For the text-containing cell, return its midpoint in [X, Y] coordinate format. 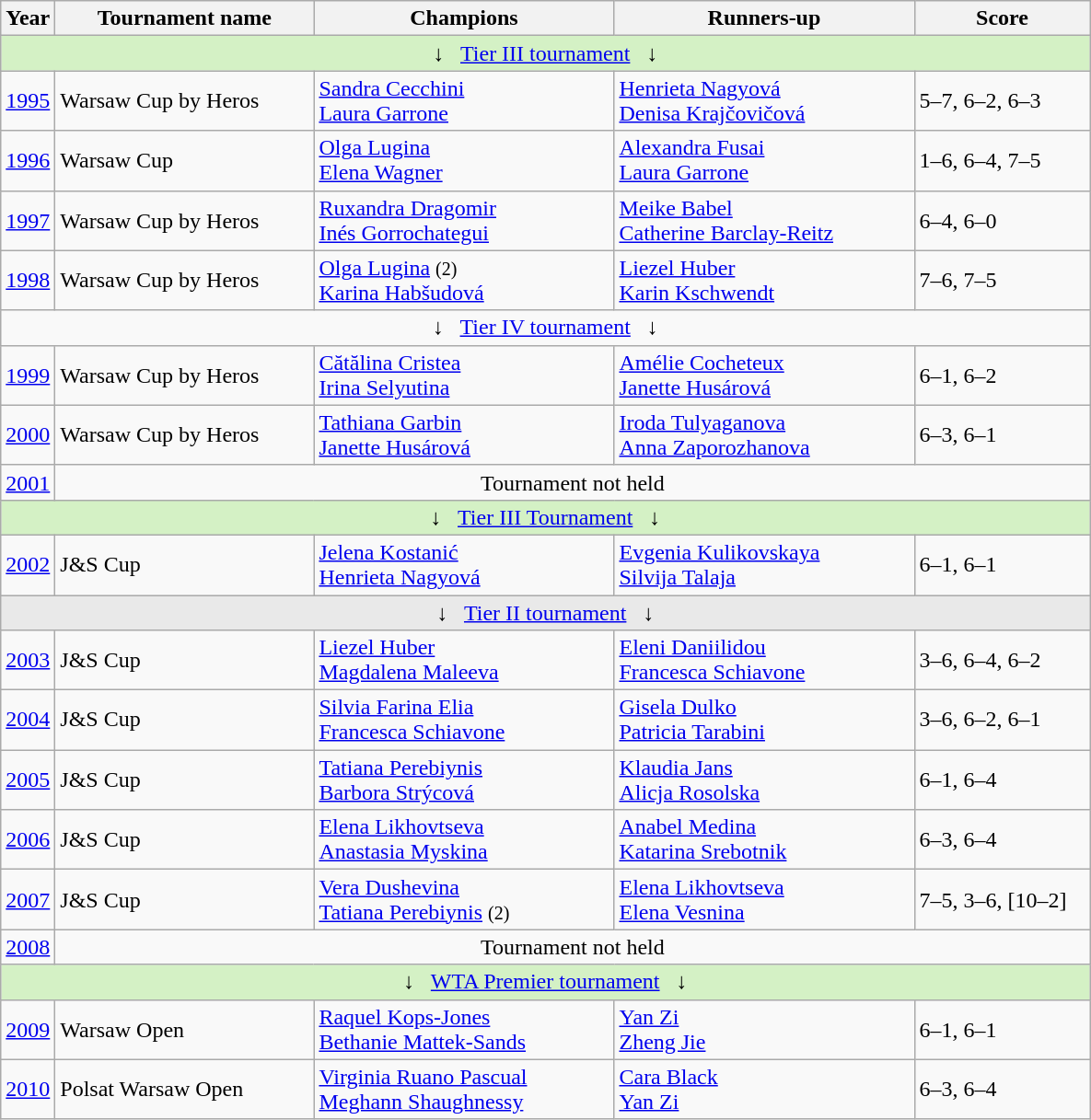
6–1, 6–2 [1002, 375]
Yan Zi Zheng Jie [764, 1029]
Sandra Cecchini Laura Garrone [464, 101]
Tournament name [184, 18]
2010 [28, 1090]
2002 [28, 565]
Elena Likhovtseva Elena Vesnina [764, 900]
6–3, 6–1 [1002, 434]
7–6, 7–5 [1002, 280]
Score [1002, 18]
6–4, 6–0 [1002, 221]
Liezel Huber Magdalena Maleeva [464, 661]
Eleni Daniilidou Francesca Schiavone [764, 661]
2004 [28, 720]
Anabel Medina Katarina Srebotnik [764, 839]
3–6, 6–4, 6–2 [1002, 661]
1999 [28, 375]
7–5, 3–6, [10–2] [1002, 900]
2001 [28, 482]
Year [28, 18]
5–7, 6–2, 6–3 [1002, 101]
Evgenia Kulikovskaya Silvija Talaja [764, 565]
Tatiana Perebiynis Barbora Strýcová [464, 780]
2003 [28, 661]
3–6, 6–2, 6–1 [1002, 720]
Olga Lugina (2) Karina Habšudová [464, 280]
2009 [28, 1029]
1995 [28, 101]
Klaudia Jans Alicja Rosolska [764, 780]
2000 [28, 434]
1998 [28, 280]
Elena Likhovtseva Anastasia Myskina [464, 839]
Vera Dushevina Tatiana Perebiynis (2) [464, 900]
↓ Tier II tournament ↓ [545, 612]
Gisela Dulko Patricia Tarabini [764, 720]
Raquel Kops-Jones Bethanie Mattek-Sands [464, 1029]
Warsaw Open [184, 1029]
Meike Babel Catherine Barclay-Reitz [764, 221]
2005 [28, 780]
↓ WTA Premier tournament ↓ [545, 982]
1997 [28, 221]
Polsat Warsaw Open [184, 1090]
Cara Black Yan Zi [764, 1090]
Olga Lugina Elena Wagner [464, 160]
2006 [28, 839]
↓ Tier III Tournament ↓ [545, 517]
Silvia Farina Elia Francesca Schiavone [464, 720]
1–6, 6–4, 7–5 [1002, 160]
Henrieta Nagyová Denisa Krajčovičová [764, 101]
Warsaw Cup [184, 160]
1996 [28, 160]
↓ Tier III tournament ↓ [545, 53]
Runners-up [764, 18]
2008 [28, 947]
Alexandra Fusai Laura Garrone [764, 160]
Tathiana Garbin Janette Husárová [464, 434]
Champions [464, 18]
Iroda Tulyaganova Anna Zaporozhanova [764, 434]
↓ Tier IV tournament ↓ [545, 328]
Cătălina Cristea Irina Selyutina [464, 375]
Amélie Cocheteux Janette Husárová [764, 375]
Jelena Kostanić Henrieta Nagyová [464, 565]
Virginia Ruano Pascual Meghann Shaughnessy [464, 1090]
2007 [28, 900]
Ruxandra Dragomir Inés Gorrochategui [464, 221]
6–1, 6–4 [1002, 780]
Liezel Huber Karin Kschwendt [764, 280]
